Output the [X, Y] coordinate of the center of the cell containing the given text.  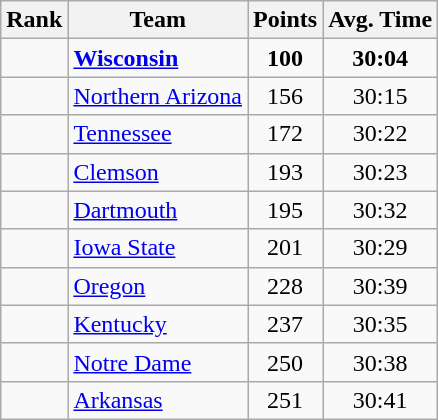
30:29 [380, 248]
Kentucky [158, 324]
Oregon [158, 286]
Iowa State [158, 248]
Wisconsin [158, 58]
250 [286, 362]
30:39 [380, 286]
30:22 [380, 134]
30:23 [380, 172]
30:41 [380, 400]
Clemson [158, 172]
172 [286, 134]
Team [158, 20]
Arkansas [158, 400]
193 [286, 172]
Tennessee [158, 134]
Rank [34, 20]
237 [286, 324]
Points [286, 20]
30:15 [380, 96]
30:38 [380, 362]
251 [286, 400]
Avg. Time [380, 20]
201 [286, 248]
195 [286, 210]
30:35 [380, 324]
228 [286, 286]
Northern Arizona [158, 96]
30:04 [380, 58]
Notre Dame [158, 362]
100 [286, 58]
Dartmouth [158, 210]
156 [286, 96]
30:32 [380, 210]
